Output the (X, Y) coordinate of the center of the cell containing the given text.  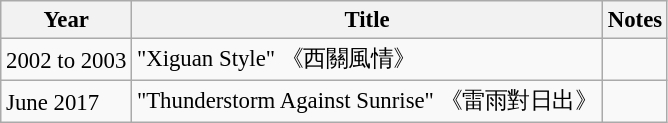
Notes (634, 20)
Title (368, 20)
"Thunderstorm Against Sunrise" 《雷雨對日出》 (368, 102)
Year (66, 20)
June 2017 (66, 102)
"Xiguan Style" 《西關風情》 (368, 60)
2002 to 2003 (66, 60)
